Detect which cell encompasses the target text, then output its [x, y] center coordinate. 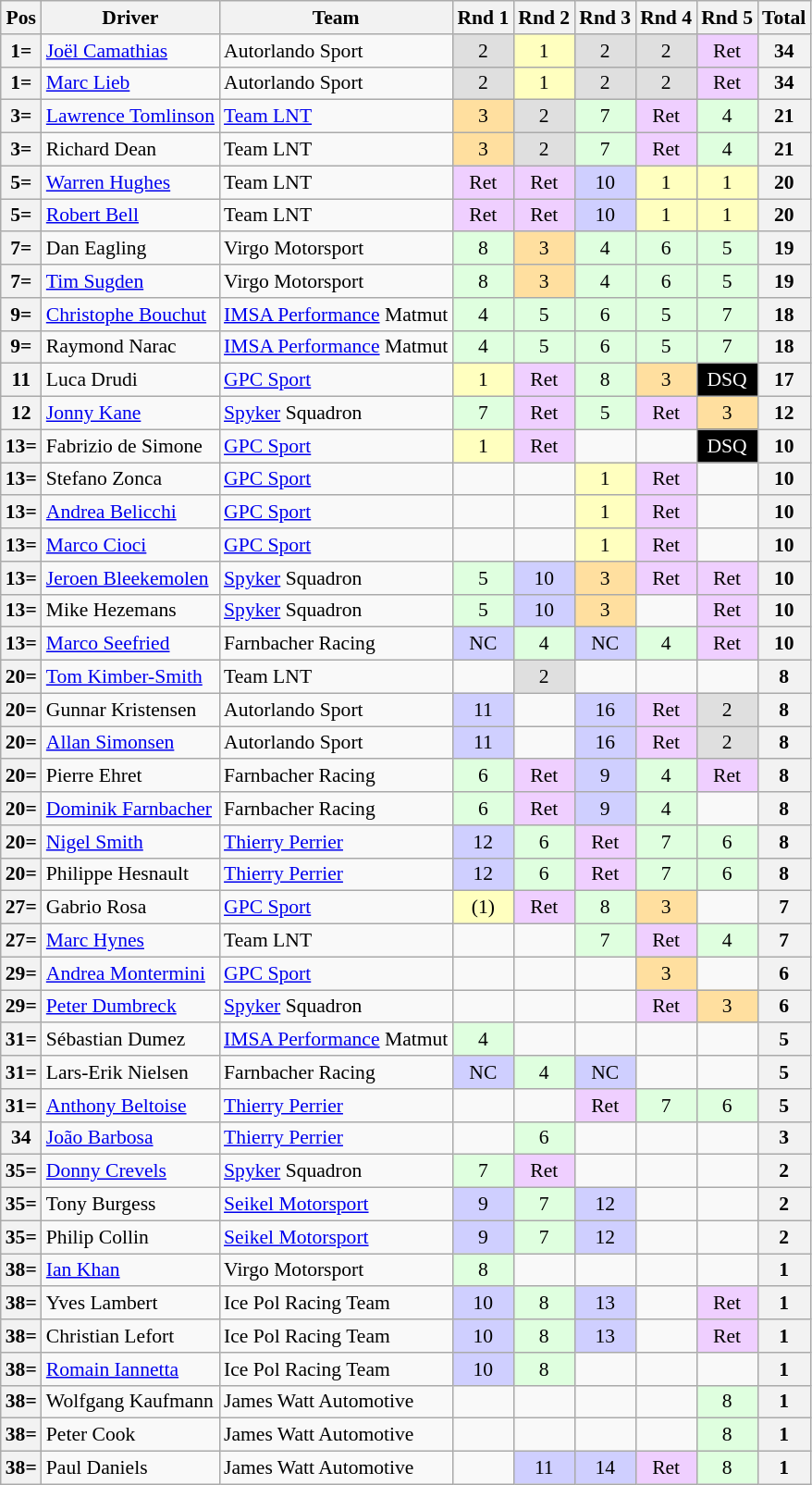
Marc Hynes [130, 941]
Raymond Narac [130, 347]
Mike Hezemans [130, 611]
Jonny Kane [130, 414]
Nigel Smith [130, 842]
Romain Iannetta [130, 1369]
Marco Seefried [130, 644]
Christophe Bouchut [130, 315]
Ian Khan [130, 1270]
Andrea Montermini [130, 973]
Rnd 5 [727, 18]
Philippe Hesnault [130, 874]
Fabrizio de Simone [130, 446]
Peter Dumbreck [130, 1007]
Donny Crevels [130, 1171]
Marc Lieb [130, 83]
Tony Burgess [130, 1205]
14 [605, 1468]
Pos [21, 18]
Christian Lefort [130, 1336]
Wolfgang Kaufmann [130, 1402]
Stefano Zonca [130, 479]
(1) [483, 908]
João Barbosa [130, 1138]
Rnd 3 [605, 18]
Total [784, 18]
Yves Lambert [130, 1304]
Driver [130, 18]
Luca Drudi [130, 380]
Richard Dean [130, 150]
Team [336, 18]
Gabrio Rosa [130, 908]
Peter Cook [130, 1435]
Tim Sugden [130, 281]
Rnd 1 [483, 18]
Andrea Belicchi [130, 513]
Jeroen Bleekemolen [130, 578]
Dan Eagling [130, 249]
Robert Bell [130, 216]
Dominik Farnbacher [130, 809]
Warren Hughes [130, 182]
Rnd 4 [666, 18]
Paul Daniels [130, 1468]
Sébastian Dumez [130, 1040]
Lawrence Tomlinson [130, 117]
Rnd 2 [544, 18]
Lars-Erik Nielsen [130, 1072]
Joël Camathias [130, 51]
Gunnar Kristensen [130, 710]
17 [784, 380]
Allan Simonsen [130, 743]
Philip Collin [130, 1237]
Tom Kimber-Smith [130, 677]
Pierre Ehret [130, 776]
Anthony Beltoise [130, 1106]
Marco Cioci [130, 545]
